Return [X, Y] of the center of cell containing provided text 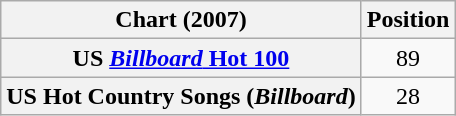
28 [408, 96]
Chart (2007) [181, 20]
89 [408, 58]
US Hot Country Songs (Billboard) [181, 96]
Position [408, 20]
US Billboard Hot 100 [181, 58]
